Output the (X, Y) coordinate of the center of the cell containing the given text.  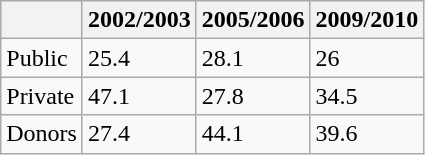
Private (42, 96)
44.1 (253, 134)
25.4 (139, 58)
Public (42, 58)
2005/2006 (253, 20)
2009/2010 (367, 20)
27.4 (139, 134)
26 (367, 58)
2002/2003 (139, 20)
34.5 (367, 96)
Donors (42, 134)
47.1 (139, 96)
27.8 (253, 96)
39.6 (367, 134)
28.1 (253, 58)
